Search for the cell housing the specified text and yield its (x, y) center coordinate. 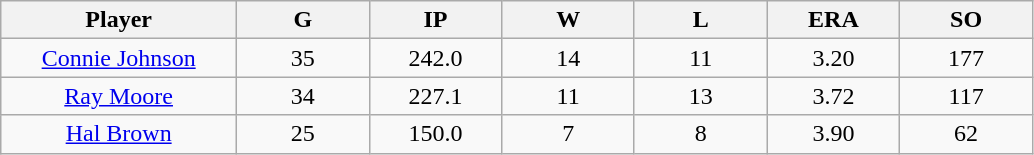
14 (568, 58)
62 (966, 134)
G (304, 20)
3.90 (834, 134)
W (568, 20)
Player (119, 20)
117 (966, 96)
242.0 (436, 58)
3.20 (834, 58)
SO (966, 20)
227.1 (436, 96)
Ray Moore (119, 96)
177 (966, 58)
13 (700, 96)
L (700, 20)
34 (304, 96)
35 (304, 58)
150.0 (436, 134)
7 (568, 134)
3.72 (834, 96)
8 (700, 134)
Connie Johnson (119, 58)
25 (304, 134)
Hal Brown (119, 134)
ERA (834, 20)
IP (436, 20)
